Detect which cell encompasses the target text, then output its [X, Y] center coordinate. 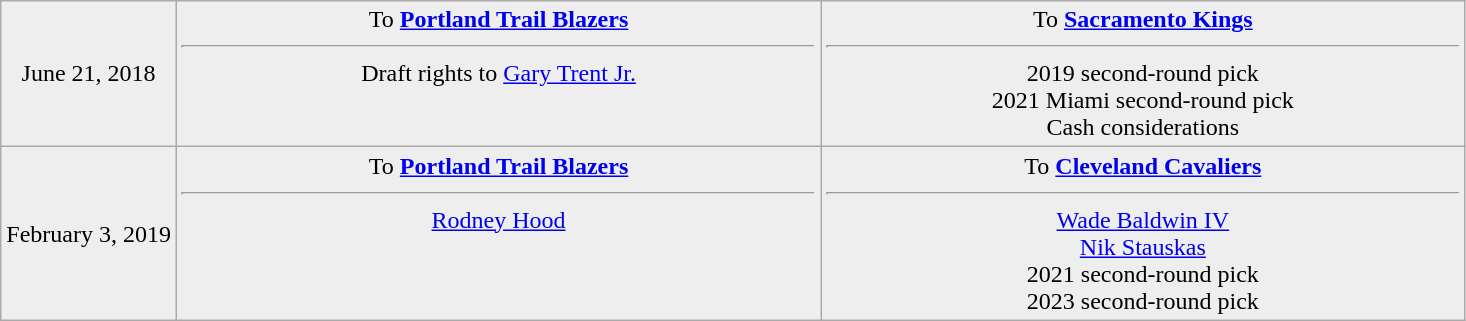
June 21, 2018 [89, 74]
February 3, 2019 [89, 234]
To Portland Trail BlazersRodney Hood [498, 234]
To Portland Trail BlazersDraft rights to Gary Trent Jr. [498, 74]
To Sacramento Kings2019 second-round pick2021 Miami second-round pickCash considerations [1143, 74]
To Cleveland CavaliersWade Baldwin IVNik Stauskas2021 second-round pick2023 second-round pick [1143, 234]
